Detect which cell encompasses the target text, then output its [x, y] center coordinate. 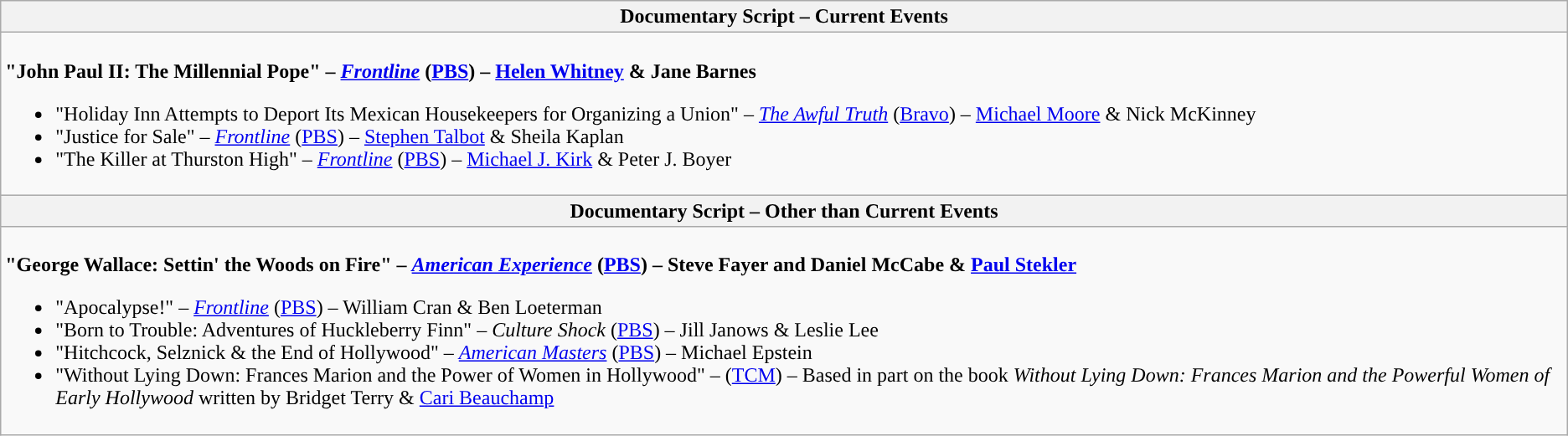
Documentary Script – Other than Current Events [784, 211]
Documentary Script – Current Events [784, 17]
